Determine the [X, Y] coordinate at the center of the cell enclosing the given text.  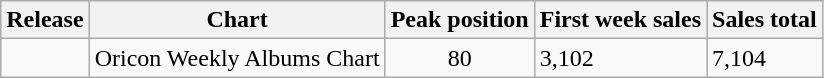
First week sales [620, 20]
7,104 [765, 58]
Peak position [460, 20]
3,102 [620, 58]
Sales total [765, 20]
80 [460, 58]
Chart [237, 20]
Release [45, 20]
Oricon Weekly Albums Chart [237, 58]
